Pinpoint the cell where the given text exists, returning its [X, Y] midpoint coordinate. 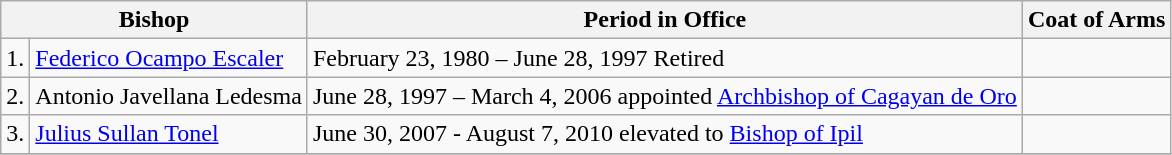
February 23, 1980 – June 28, 1997 Retired [664, 58]
1. [16, 58]
Period in Office [664, 20]
Antonio Javellana Ledesma [169, 96]
2. [16, 96]
Julius Sullan Tonel [169, 134]
June 28, 1997 – March 4, 2006 appointed Archbishop of Cagayan de Oro [664, 96]
Bishop [154, 20]
Coat of Arms [1096, 20]
3. [16, 134]
June 30, 2007 - August 7, 2010 elevated to Bishop of Ipil [664, 134]
Federico Ocampo Escaler [169, 58]
